Find where the given text appears and provide that cell's center as (X, Y) coordinate. 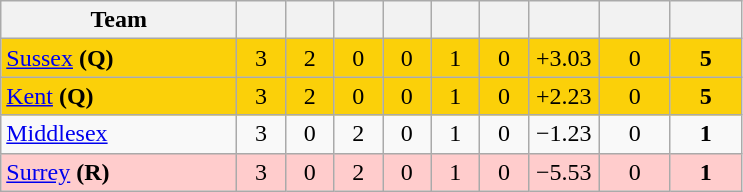
Kent (Q) (119, 96)
−5.53 (564, 172)
Sussex (Q) (119, 58)
−1.23 (564, 134)
+3.03 (564, 58)
+2.23 (564, 96)
Team (119, 20)
Surrey (R) (119, 172)
Middlesex (119, 134)
